From the cell containing the given text, extract its center point as [x, y] coordinate. 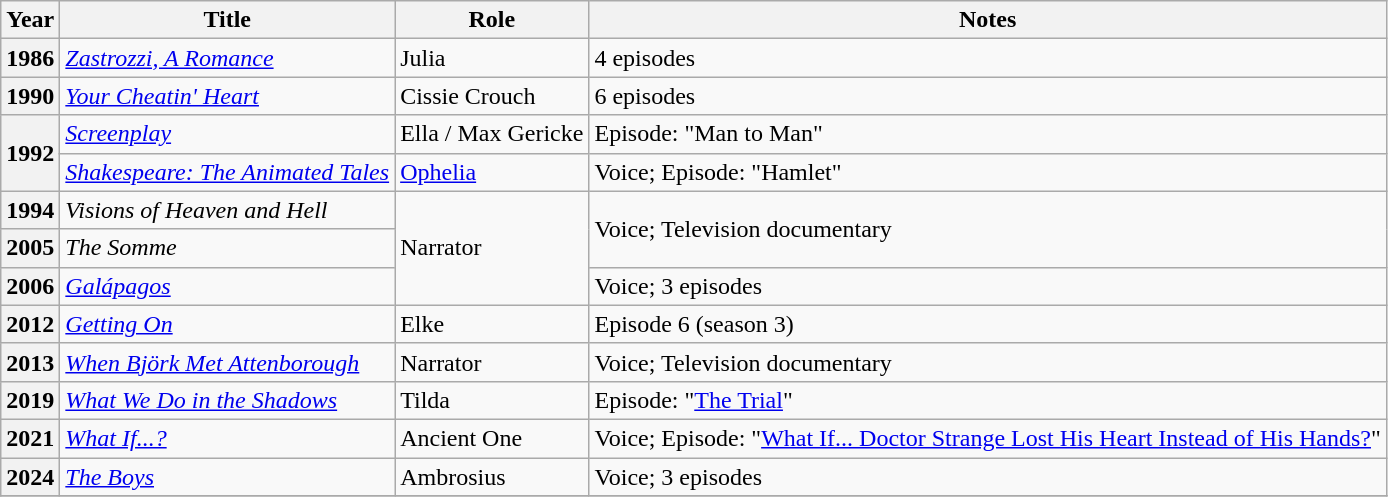
Episode 6 (season 3) [988, 324]
The Somme [228, 248]
Tilda [492, 400]
2021 [30, 438]
Notes [988, 20]
What If...? [228, 438]
1990 [30, 96]
Ella / Max Gericke [492, 134]
2013 [30, 362]
Ancient One [492, 438]
Getting On [228, 324]
Galápagos [228, 286]
4 episodes [988, 58]
Elke [492, 324]
Role [492, 20]
Screenplay [228, 134]
Title [228, 20]
2005 [30, 248]
2019 [30, 400]
Visions of Heaven and Hell [228, 210]
1992 [30, 153]
1986 [30, 58]
2024 [30, 477]
Cissie Crouch [492, 96]
2006 [30, 286]
Episode: "The Trial" [988, 400]
Voice; Episode: "Hamlet" [988, 172]
Voice; Episode: "What If... Doctor Strange Lost His Heart Instead of His Hands?" [988, 438]
2012 [30, 324]
The Boys [228, 477]
Year [30, 20]
Your Cheatin' Heart [228, 96]
When Björk Met Attenborough [228, 362]
6 episodes [988, 96]
Shakespeare: The Animated Tales [228, 172]
Ambrosius [492, 477]
Episode: "Man to Man" [988, 134]
What We Do in the Shadows [228, 400]
Ophelia [492, 172]
Julia [492, 58]
1994 [30, 210]
Zastrozzi, A Romance [228, 58]
